For the text-containing cell, return its midpoint in [X, Y] coordinate format. 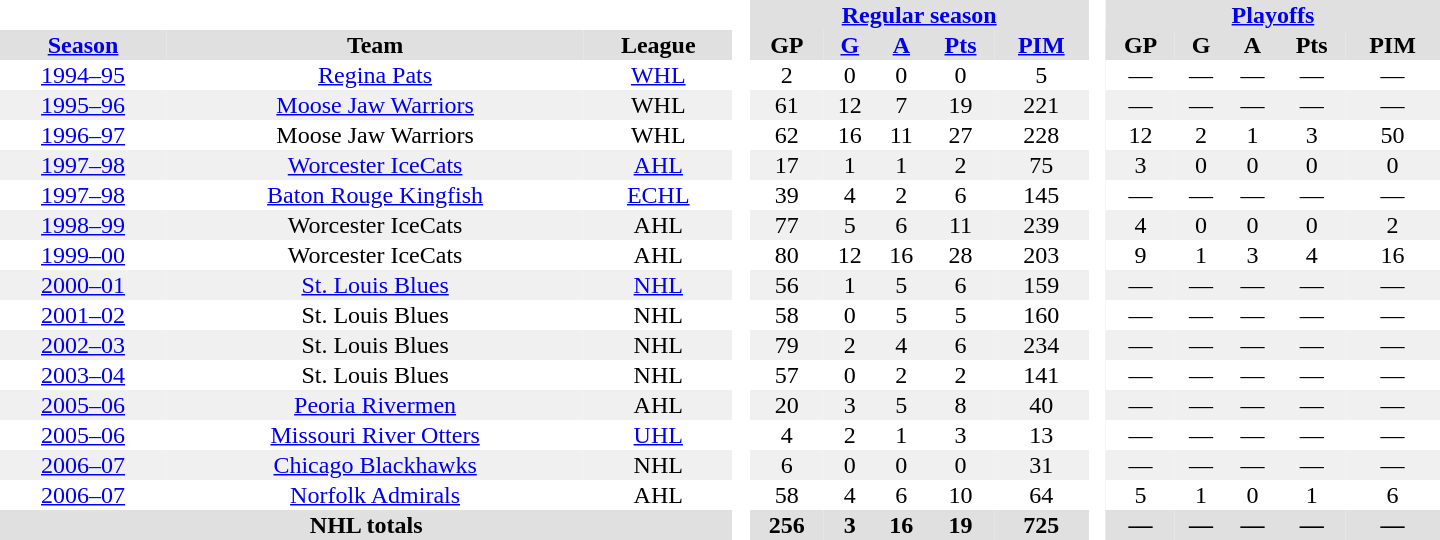
13 [1042, 435]
64 [1042, 495]
Norfolk Admirals [375, 495]
160 [1042, 315]
50 [1392, 135]
Regular season [920, 15]
7 [902, 105]
League [658, 45]
62 [787, 135]
203 [1042, 255]
27 [960, 135]
61 [787, 105]
9 [1140, 255]
40 [1042, 405]
145 [1042, 195]
Chicago Blackhawks [375, 465]
NHL totals [366, 525]
Peoria Rivermen [375, 405]
Baton Rouge Kingfish [375, 195]
2001–02 [83, 315]
1994–95 [83, 75]
79 [787, 345]
1996–97 [83, 135]
10 [960, 495]
2003–04 [83, 375]
239 [1042, 225]
20 [787, 405]
2002–03 [83, 345]
159 [1042, 285]
56 [787, 285]
Regina Pats [375, 75]
Playoffs [1273, 15]
28 [960, 255]
725 [1042, 525]
Season [83, 45]
141 [1042, 375]
17 [787, 165]
8 [960, 405]
31 [1042, 465]
ECHL [658, 195]
57 [787, 375]
39 [787, 195]
UHL [658, 435]
1999–00 [83, 255]
1998–99 [83, 225]
221 [1042, 105]
1995–96 [83, 105]
75 [1042, 165]
Team [375, 45]
80 [787, 255]
256 [787, 525]
77 [787, 225]
228 [1042, 135]
Missouri River Otters [375, 435]
2000–01 [83, 285]
234 [1042, 345]
